Search for the cell housing the specified text and yield its (x, y) center coordinate. 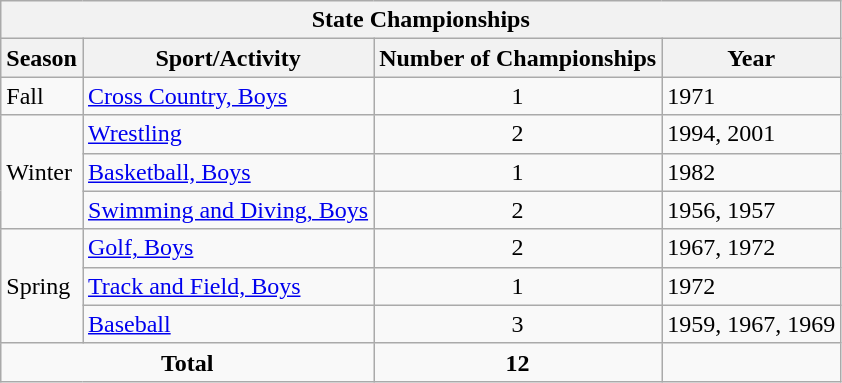
1994, 2001 (752, 134)
1959, 1967, 1969 (752, 324)
Track and Field, Boys (228, 286)
Sport/Activity (228, 58)
Cross Country, Boys (228, 96)
Year (752, 58)
Spring (42, 286)
1971 (752, 96)
Total (188, 362)
Season (42, 58)
1967, 1972 (752, 248)
Swimming and Diving, Boys (228, 210)
3 (518, 324)
Baseball (228, 324)
Golf, Boys (228, 248)
1956, 1957 (752, 210)
1982 (752, 172)
Winter (42, 172)
State Championships (421, 20)
Wrestling (228, 134)
Basketball, Boys (228, 172)
Fall (42, 96)
1972 (752, 286)
Number of Championships (518, 58)
12 (518, 362)
